Determine the (X, Y) coordinate at the center of the cell enclosing the given text.  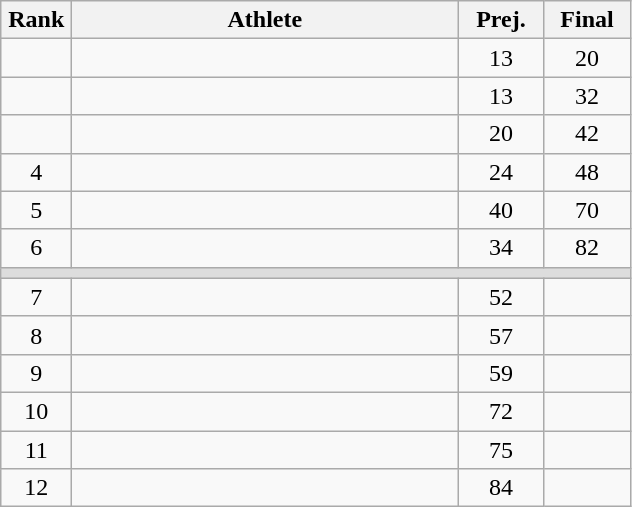
52 (501, 297)
12 (36, 488)
Prej. (501, 20)
11 (36, 449)
6 (36, 248)
5 (36, 210)
72 (501, 411)
84 (501, 488)
82 (587, 248)
59 (501, 373)
42 (587, 134)
8 (36, 335)
Rank (36, 20)
9 (36, 373)
40 (501, 210)
70 (587, 210)
75 (501, 449)
Athlete (265, 20)
10 (36, 411)
34 (501, 248)
4 (36, 172)
7 (36, 297)
48 (587, 172)
Final (587, 20)
57 (501, 335)
32 (587, 96)
24 (501, 172)
